For the text-containing cell, return its midpoint in (X, Y) coordinate format. 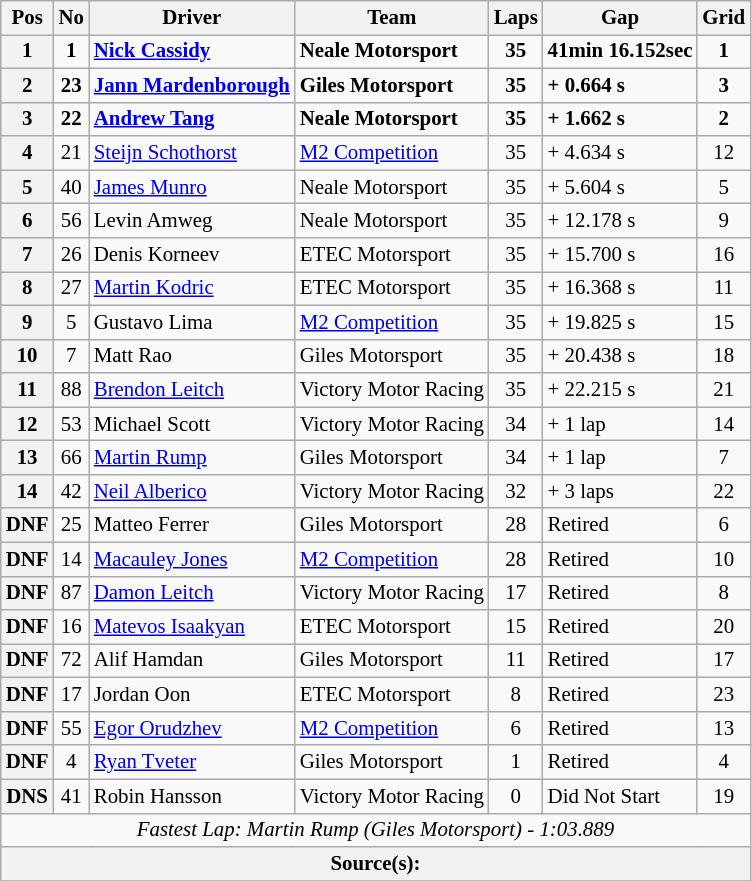
Brendon Leitch (192, 390)
James Munro (192, 187)
Source(s): (376, 864)
0 (516, 796)
+ 16.368 s (620, 288)
Jordan Oon (192, 695)
Laps (516, 18)
27 (70, 288)
41 (70, 796)
Michael Scott (192, 424)
+ 4.634 s (620, 153)
41min 16.152sec (620, 51)
Grid (724, 18)
53 (70, 424)
87 (70, 593)
72 (70, 661)
Damon Leitch (192, 593)
Ryan Tveter (192, 762)
Neil Alberico (192, 491)
55 (70, 728)
No (70, 18)
+ 5.604 s (620, 187)
18 (724, 356)
32 (516, 491)
+ 12.178 s (620, 221)
+ 0.664 s (620, 85)
Nick Cassidy (192, 51)
Matevos Isaakyan (192, 627)
Macauley Jones (192, 559)
Martin Kodric (192, 288)
88 (70, 390)
+ 15.700 s (620, 255)
Gustavo Lima (192, 322)
+ 1.662 s (620, 119)
Gap (620, 18)
Alif Hamdan (192, 661)
Levin Amweg (192, 221)
Jann Mardenborough (192, 85)
Team (392, 18)
DNS (28, 796)
40 (70, 187)
Andrew Tang (192, 119)
Fastest Lap: Martin Rump (Giles Motorsport) - 1:03.889 (376, 830)
Driver (192, 18)
Denis Korneev (192, 255)
Did Not Start (620, 796)
56 (70, 221)
Steijn Schothorst (192, 153)
+ 19.825 s (620, 322)
Martin Rump (192, 458)
Robin Hansson (192, 796)
25 (70, 525)
+ 20.438 s (620, 356)
+ 3 laps (620, 491)
Matt Rao (192, 356)
42 (70, 491)
66 (70, 458)
+ 22.215 s (620, 390)
Pos (28, 18)
26 (70, 255)
Egor Orudzhev (192, 728)
20 (724, 627)
19 (724, 796)
Matteo Ferrer (192, 525)
